Determine the [x, y] coordinate at the center of the cell enclosing the given text.  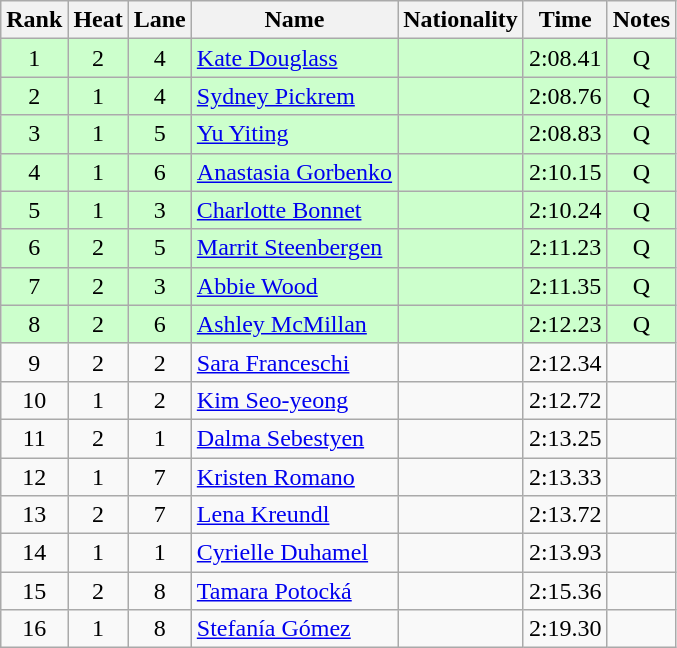
2:13.93 [565, 553]
11 [34, 438]
Kristen Romano [294, 477]
Sydney Pickrem [294, 96]
2:10.24 [565, 210]
2:12.23 [565, 324]
13 [34, 515]
2:11.23 [565, 248]
2:13.33 [565, 477]
Nationality [461, 20]
Anastasia Gorbenko [294, 172]
Abbie Wood [294, 286]
9 [34, 362]
Lane [160, 20]
Dalma Sebestyen [294, 438]
Heat [98, 20]
2:08.83 [565, 134]
Cyrielle Duhamel [294, 553]
Yu Yiting [294, 134]
Time [565, 20]
2:10.15 [565, 172]
2:08.41 [565, 58]
Tamara Potocká [294, 591]
Kate Douglass [294, 58]
12 [34, 477]
Name [294, 20]
2:12.72 [565, 400]
2:19.30 [565, 629]
Charlotte Bonnet [294, 210]
Sara Franceschi [294, 362]
10 [34, 400]
Marrit Steenbergen [294, 248]
Notes [641, 20]
Rank [34, 20]
2:13.72 [565, 515]
2:08.76 [565, 96]
Stefanía Gómez [294, 629]
2:11.35 [565, 286]
15 [34, 591]
2:12.34 [565, 362]
14 [34, 553]
Kim Seo-yeong [294, 400]
2:15.36 [565, 591]
16 [34, 629]
2:13.25 [565, 438]
Ashley McMillan [294, 324]
Lena Kreundl [294, 515]
